Locate the cell with the specified text and output its [x, y] center coordinate. 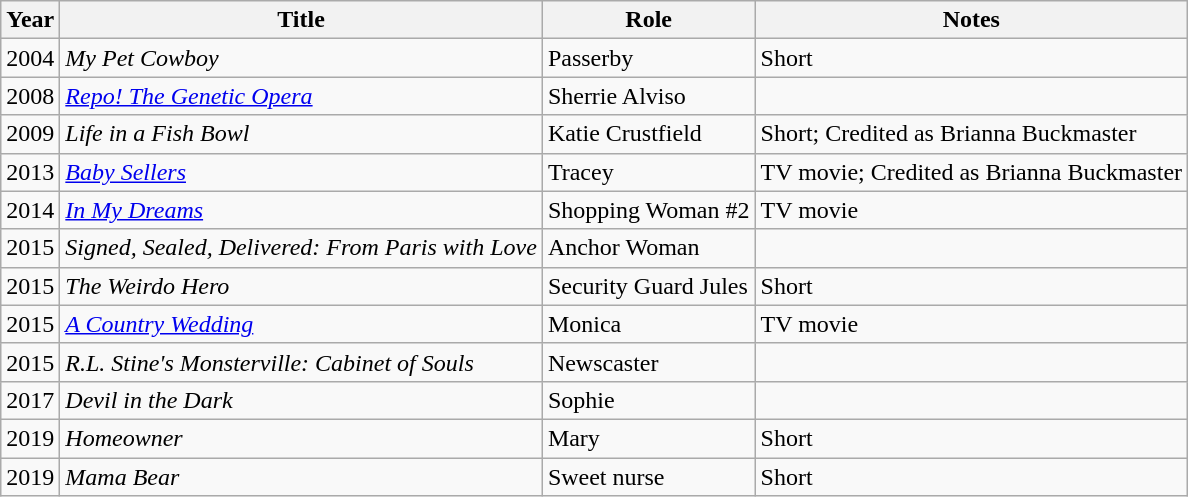
Devil in the Dark [302, 400]
2008 [30, 96]
2013 [30, 172]
Homeowner [302, 438]
In My Dreams [302, 210]
2009 [30, 134]
The Weirdo Hero [302, 286]
Mama Bear [302, 477]
TV movie; Credited as Brianna Buckmaster [972, 172]
Baby Sellers [302, 172]
Role [648, 20]
2014 [30, 210]
2017 [30, 400]
Tracey [648, 172]
Signed, Sealed, Delivered: From Paris with Love [302, 248]
Sherrie Alviso [648, 96]
Year [30, 20]
R.L. Stine's Monsterville: Cabinet of Souls [302, 362]
Title [302, 20]
Life in a Fish Bowl [302, 134]
Katie Crustfield [648, 134]
Mary [648, 438]
Passerby [648, 58]
Newscaster [648, 362]
Notes [972, 20]
Monica [648, 324]
Short; Credited as Brianna Buckmaster [972, 134]
2004 [30, 58]
My Pet Cowboy [302, 58]
A Country Wedding [302, 324]
Anchor Woman [648, 248]
Security Guard Jules [648, 286]
Shopping Woman #2 [648, 210]
Sweet nurse [648, 477]
Repo! The Genetic Opera [302, 96]
Sophie [648, 400]
